Provide the [X, Y] coordinate of the cell's center where the given text is located.  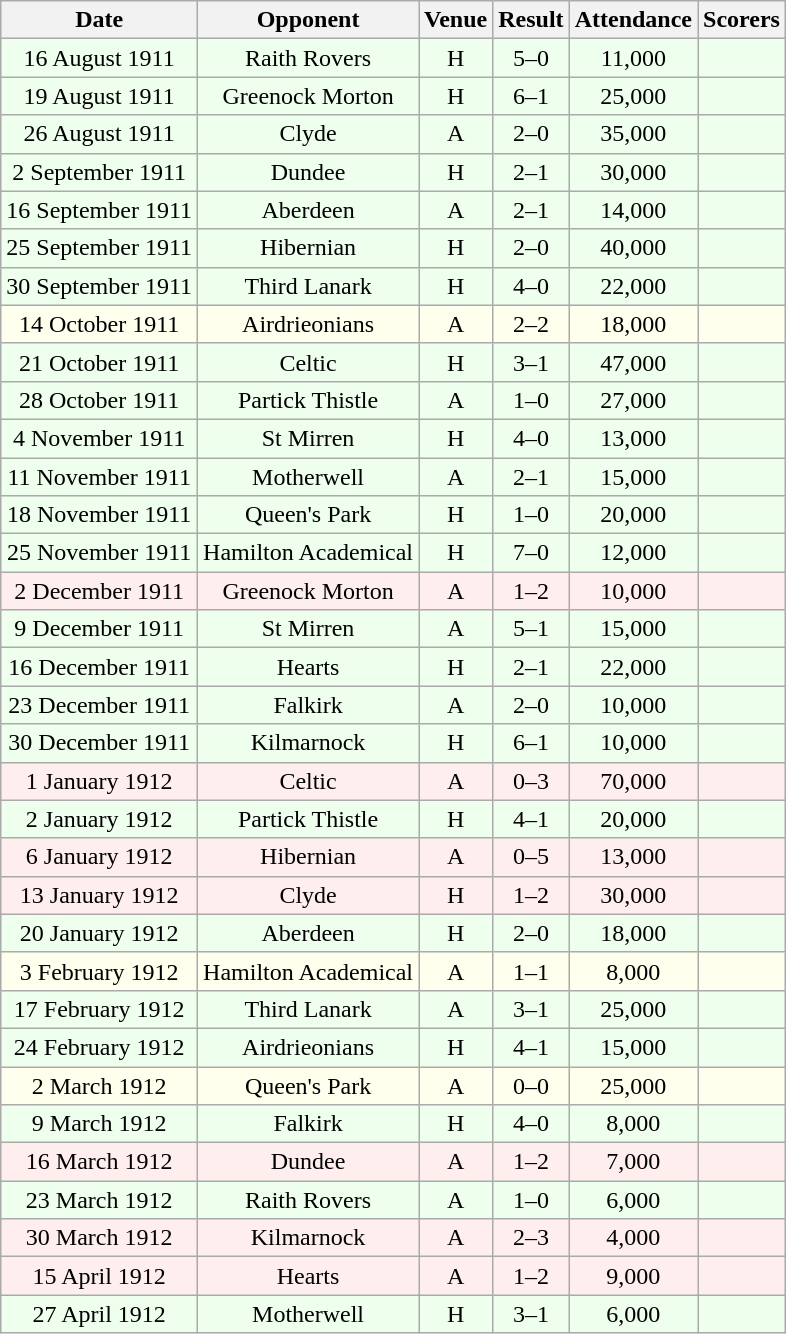
1–1 [531, 971]
27,000 [633, 400]
Opponent [308, 20]
2–3 [531, 1238]
7,000 [633, 1162]
14 October 1911 [100, 324]
11 November 1911 [100, 477]
4 November 1911 [100, 438]
5–1 [531, 629]
20 January 1912 [100, 933]
Scorers [742, 20]
Venue [456, 20]
16 December 1911 [100, 667]
27 April 1912 [100, 1314]
2 December 1911 [100, 591]
12,000 [633, 553]
6 January 1912 [100, 857]
17 February 1912 [100, 1009]
2 September 1911 [100, 172]
5–0 [531, 58]
16 August 1911 [100, 58]
30 September 1911 [100, 286]
28 October 1911 [100, 400]
11,000 [633, 58]
47,000 [633, 362]
13 January 1912 [100, 895]
1 January 1912 [100, 781]
70,000 [633, 781]
21 October 1911 [100, 362]
15 April 1912 [100, 1276]
16 March 1912 [100, 1162]
24 February 1912 [100, 1047]
30 December 1911 [100, 743]
23 March 1912 [100, 1200]
7–0 [531, 553]
16 September 1911 [100, 210]
2 January 1912 [100, 819]
19 August 1911 [100, 96]
2 March 1912 [100, 1085]
0–0 [531, 1085]
4,000 [633, 1238]
0–5 [531, 857]
18 November 1911 [100, 515]
25 November 1911 [100, 553]
9 December 1911 [100, 629]
35,000 [633, 134]
3 February 1912 [100, 971]
Attendance [633, 20]
40,000 [633, 248]
Date [100, 20]
2–2 [531, 324]
9 March 1912 [100, 1124]
14,000 [633, 210]
26 August 1911 [100, 134]
30 March 1912 [100, 1238]
23 December 1911 [100, 705]
0–3 [531, 781]
9,000 [633, 1276]
Result [531, 20]
25 September 1911 [100, 248]
